Output the [x, y] coordinate of the center of the cell containing the given text.  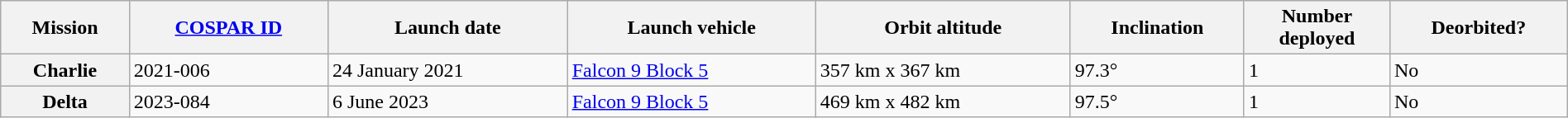
2021-006 [228, 70]
357 km x 367 km [943, 70]
2023-084 [228, 101]
COSPAR ID [228, 28]
97.3° [1157, 70]
97.5° [1157, 101]
Launch vehicle [691, 28]
Delta [65, 101]
24 January 2021 [447, 70]
469 km x 482 km [943, 101]
Inclination [1157, 28]
Mission [65, 28]
6 June 2023 [447, 101]
Deorbited? [1479, 28]
Charlie [65, 70]
Numberdeployed [1317, 28]
Orbit altitude [943, 28]
Launch date [447, 28]
